Find where the given text appears and provide that cell's center as (x, y) coordinate. 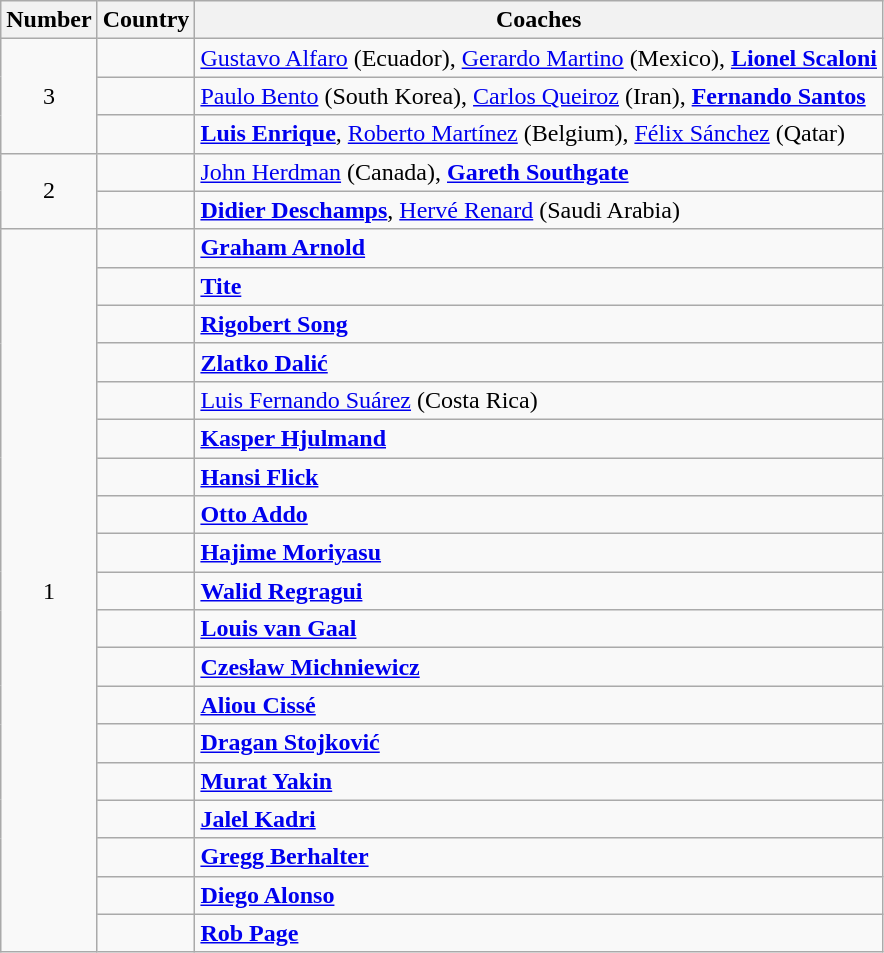
Tite (539, 286)
Luis Enrique, Roberto Martínez (Belgium), Félix Sánchez (Qatar) (539, 134)
Dragan Stojković (539, 743)
Diego Alonso (539, 895)
Zlatko Dalić (539, 362)
John Herdman (Canada), Gareth Southgate (539, 172)
Luis Fernando Suárez (Costa Rica) (539, 400)
Country (146, 20)
Gustavo Alfaro (Ecuador), Gerardo Martino (Mexico), Lionel Scaloni (539, 58)
Number (49, 20)
1 (49, 590)
Coaches (539, 20)
Hajime Moriyasu (539, 553)
Kasper Hjulmand (539, 438)
Murat Yakin (539, 781)
Aliou Cissé (539, 705)
Hansi Flick (539, 477)
Gregg Berhalter (539, 857)
2 (49, 191)
Walid Regragui (539, 591)
Graham Arnold (539, 248)
Otto Addo (539, 515)
Rigobert Song (539, 324)
Jalel Kadri (539, 819)
Rob Page (539, 933)
Paulo Bento (South Korea), Carlos Queiroz (Iran), Fernando Santos (539, 96)
Louis van Gaal (539, 629)
Czesław Michniewicz (539, 667)
Didier Deschamps, Hervé Renard (Saudi Arabia) (539, 210)
3 (49, 96)
